Identify which cell holds the provided text, then report its [X, Y] central coordinate. 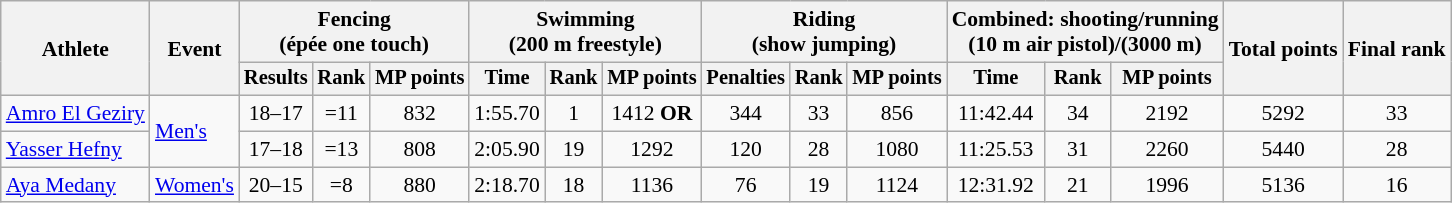
=8 [342, 185]
2260 [1168, 150]
Athlete [76, 48]
Amro El Geziry [76, 114]
2:05.90 [506, 150]
76 [746, 185]
5440 [1284, 150]
1996 [1168, 185]
Riding(show jumping) [824, 32]
1080 [896, 150]
2192 [1168, 114]
1124 [896, 185]
18 [574, 185]
Swimming(200 m freestyle) [585, 32]
Women's [194, 185]
Total points [1284, 48]
Results [276, 79]
Final rank [1397, 48]
=11 [342, 114]
Event [194, 48]
21 [1078, 185]
832 [420, 114]
12:31.92 [996, 185]
5292 [1284, 114]
1 [574, 114]
20–15 [276, 185]
1:55.70 [506, 114]
34 [1078, 114]
344 [746, 114]
856 [896, 114]
Fencing(épée one touch) [354, 32]
Yasser Hefny [76, 150]
=13 [342, 150]
11:25.53 [996, 150]
Aya Medany [76, 185]
808 [420, 150]
Penalties [746, 79]
Combined: shooting/running(10 m air pistol)/(3000 m) [1086, 32]
880 [420, 185]
1136 [652, 185]
1292 [652, 150]
11:42.44 [996, 114]
31 [1078, 150]
18–17 [276, 114]
120 [746, 150]
16 [1397, 185]
5136 [1284, 185]
1412 OR [652, 114]
Men's [194, 132]
2:18.70 [506, 185]
17–18 [276, 150]
